Scan for the cell matching the given text and deliver its [x, y] coordinate at center. 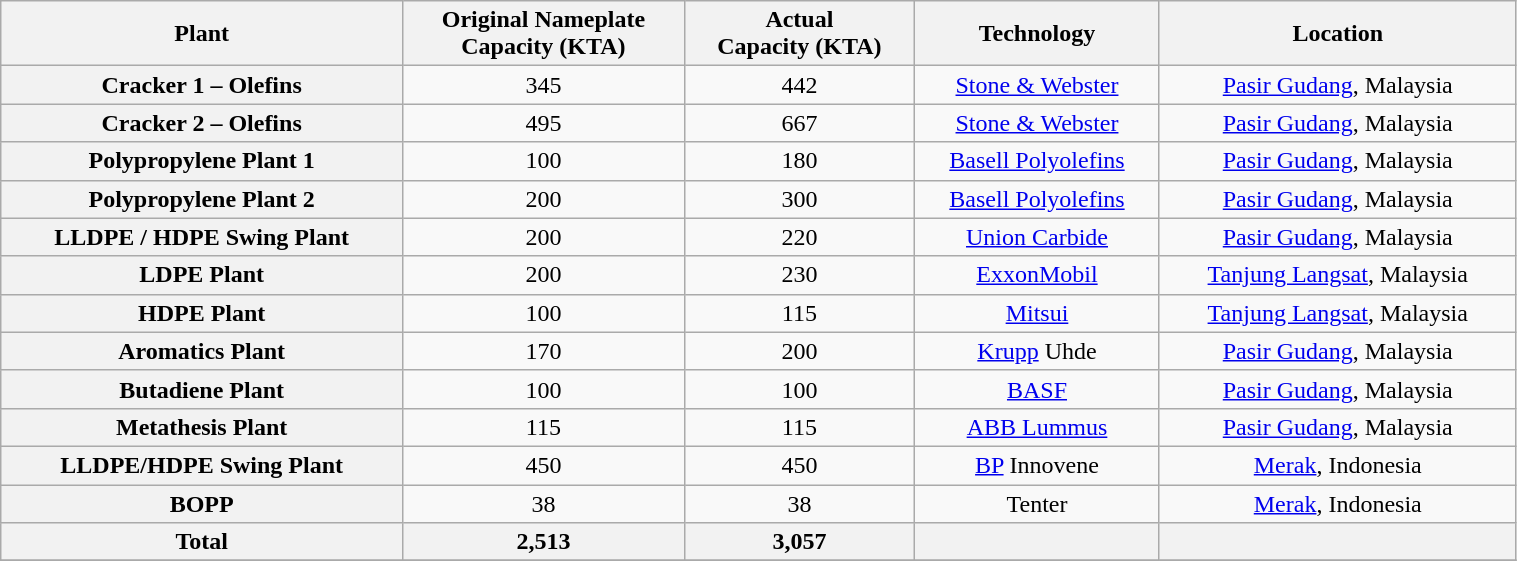
Polypropylene Plant 1 [202, 161]
170 [544, 351]
BASF [1038, 389]
ActualCapacity (KTA) [799, 34]
ABB Lummus [1038, 427]
3,057 [799, 542]
Location [1338, 34]
Butadiene Plant [202, 389]
300 [799, 199]
Original NameplateCapacity (KTA) [544, 34]
180 [799, 161]
LLDPE/HDPE Swing Plant [202, 465]
442 [799, 85]
Technology [1038, 34]
Union Carbide [1038, 237]
Tenter [1038, 503]
495 [544, 123]
LDPE Plant [202, 275]
ExxonMobil [1038, 275]
Krupp Uhde [1038, 351]
Mitsui [1038, 313]
Polypropylene Plant 2 [202, 199]
Plant [202, 34]
BP Innovene [1038, 465]
230 [799, 275]
2,513 [544, 542]
Metathesis Plant [202, 427]
220 [799, 237]
Total [202, 542]
HDPE Plant [202, 313]
Cracker 2 – Olefins [202, 123]
Cracker 1 – Olefins [202, 85]
Aromatics Plant [202, 351]
BOPP [202, 503]
345 [544, 85]
667 [799, 123]
LLDPE / HDPE Swing Plant [202, 237]
